Capture the cell that displays the provided text and extract its [X, Y] central coordinate. 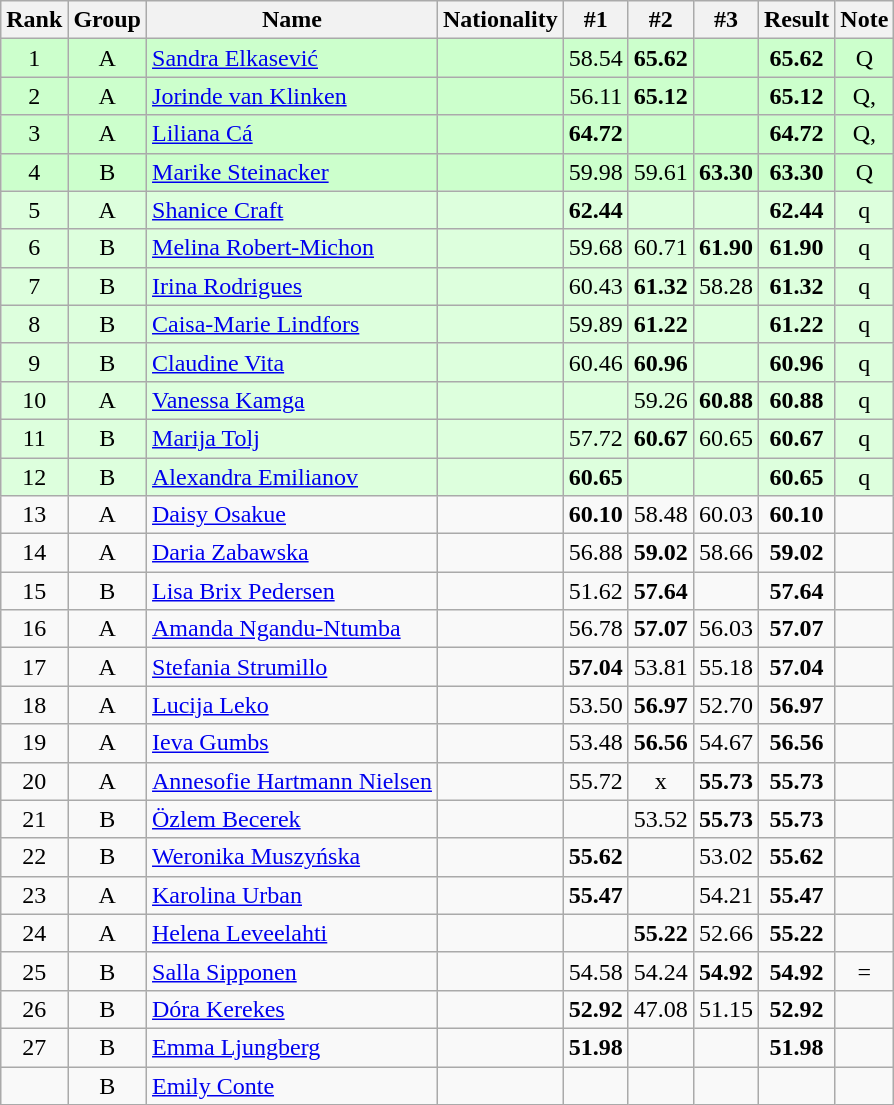
#3 [726, 20]
Name [292, 20]
13 [34, 515]
Nationality [500, 20]
56.03 [726, 629]
53.52 [660, 819]
14 [34, 553]
Daisy Osakue [292, 515]
51.15 [726, 1009]
Caisa-Marie Lindfors [292, 324]
#1 [596, 20]
22 [34, 857]
59.68 [596, 248]
17 [34, 667]
Daria Zabawska [292, 553]
54.67 [726, 743]
Liliana Cá [292, 134]
Result [796, 20]
Weronika Muszyńska [292, 857]
8 [34, 324]
= [864, 971]
53.02 [726, 857]
54.58 [596, 971]
51.62 [596, 591]
47.08 [660, 1009]
56.11 [596, 96]
19 [34, 743]
10 [34, 400]
59.89 [596, 324]
Irina Rodrigues [292, 286]
24 [34, 933]
Helena Leveelahti [292, 933]
Stefania Strumillo [292, 667]
Emma Ljungberg [292, 1047]
Özlem Becerek [292, 819]
54.21 [726, 895]
12 [34, 477]
x [660, 781]
58.66 [726, 553]
25 [34, 971]
Melina Robert-Michon [292, 248]
9 [34, 362]
58.48 [660, 515]
1 [34, 58]
Lucija Leko [292, 705]
Dóra Kerekes [292, 1009]
Sandra Elkasević [292, 58]
53.81 [660, 667]
3 [34, 134]
Claudine Vita [292, 362]
Note [864, 20]
57.72 [596, 438]
15 [34, 591]
#2 [660, 20]
Shanice Craft [292, 210]
16 [34, 629]
53.48 [596, 743]
56.78 [596, 629]
59.98 [596, 172]
Ieva Gumbs [292, 743]
21 [34, 819]
59.26 [660, 400]
Vanessa Kamga [292, 400]
Lisa Brix Pedersen [292, 591]
Amanda Ngandu-Ntumba [292, 629]
7 [34, 286]
55.18 [726, 667]
55.72 [596, 781]
56.88 [596, 553]
23 [34, 895]
Salla Sipponen [292, 971]
27 [34, 1047]
2 [34, 96]
60.03 [726, 515]
54.24 [660, 971]
Alexandra Emilianov [292, 477]
Emily Conte [292, 1085]
18 [34, 705]
58.28 [726, 286]
26 [34, 1009]
60.46 [596, 362]
5 [34, 210]
60.43 [596, 286]
4 [34, 172]
Marija Tolj [292, 438]
Group [108, 20]
Annesofie Hartmann Nielsen [292, 781]
11 [34, 438]
20 [34, 781]
59.61 [660, 172]
Jorinde van Klinken [292, 96]
Marike Steinacker [292, 172]
53.50 [596, 705]
Karolina Urban [292, 895]
52.66 [726, 933]
Rank [34, 20]
58.54 [596, 58]
6 [34, 248]
52.70 [726, 705]
60.71 [660, 248]
